Extract the (x, y) coordinate from the center of the cell holding the provided text.  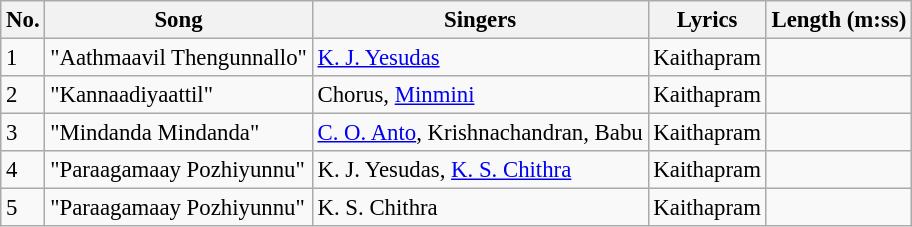
"Mindanda Mindanda" (178, 133)
5 (23, 208)
"Aathmaavil Thengunnallo" (178, 58)
1 (23, 58)
K. S. Chithra (480, 208)
C. O. Anto, Krishnachandran, Babu (480, 133)
2 (23, 95)
Lyrics (707, 20)
Length (m:ss) (838, 20)
Singers (480, 20)
Song (178, 20)
K. J. Yesudas, K. S. Chithra (480, 170)
Chorus, Minmini (480, 95)
No. (23, 20)
K. J. Yesudas (480, 58)
4 (23, 170)
3 (23, 133)
"Kannaadiyaattil" (178, 95)
